Detect which cell encompasses the target text, then output its (X, Y) center coordinate. 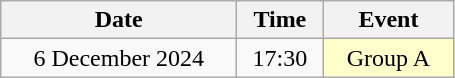
17:30 (280, 58)
Date (119, 20)
Group A (388, 58)
Event (388, 20)
Time (280, 20)
6 December 2024 (119, 58)
